Identify which cell holds the provided text, then report its (X, Y) central coordinate. 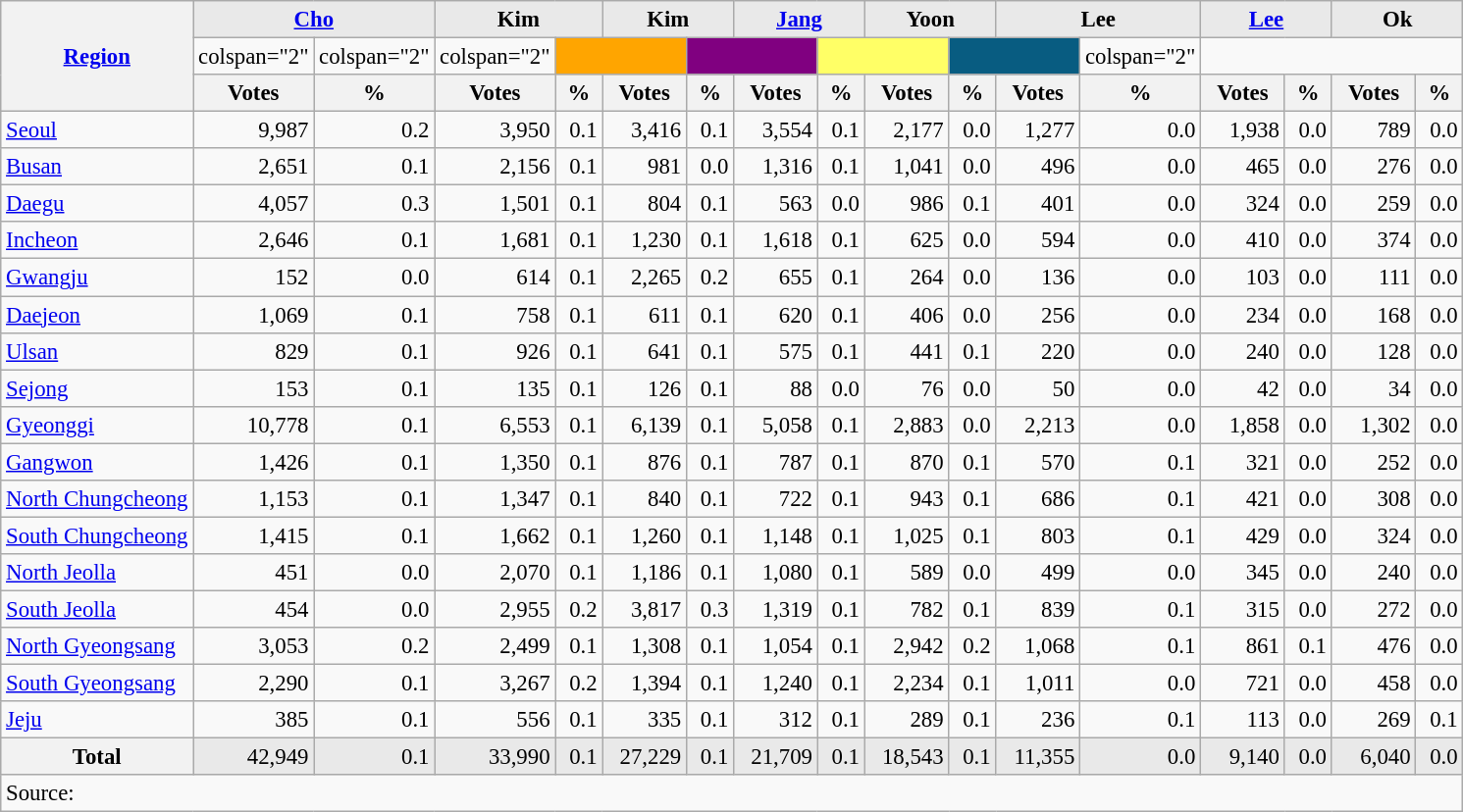
611 (645, 315)
North Chungcheong (97, 499)
1,319 (776, 609)
496 (1038, 167)
Jang (800, 20)
2,651 (253, 167)
269 (1374, 720)
Region (97, 57)
2,265 (645, 278)
33,990 (495, 757)
614 (495, 278)
1,681 (495, 240)
1,394 (645, 684)
876 (645, 462)
840 (645, 499)
2,646 (253, 240)
1,618 (776, 240)
South Jeolla (97, 609)
2,177 (907, 130)
42 (1243, 388)
168 (1374, 315)
1,302 (1374, 425)
441 (907, 351)
2,955 (495, 609)
6,040 (1374, 757)
Sejong (97, 388)
152 (253, 278)
1,858 (1243, 425)
3,053 (253, 646)
1,316 (776, 167)
Yoon (930, 20)
5,058 (776, 425)
Gwangju (97, 278)
345 (1243, 573)
2,234 (907, 684)
476 (1374, 646)
861 (1243, 646)
1,148 (776, 535)
2,213 (1038, 425)
South Gyeongsang (97, 684)
North Jeolla (97, 573)
Gangwon (97, 462)
374 (1374, 240)
1,025 (907, 535)
135 (495, 388)
3,950 (495, 130)
34 (1374, 388)
2,942 (907, 646)
256 (1038, 315)
335 (645, 720)
308 (1374, 499)
Source: (732, 793)
6,553 (495, 425)
829 (253, 351)
27,229 (645, 757)
264 (907, 278)
289 (907, 720)
758 (495, 315)
50 (1038, 388)
943 (907, 499)
556 (495, 720)
421 (1243, 499)
686 (1038, 499)
1,260 (645, 535)
1,011 (1038, 684)
9,987 (253, 130)
1,186 (645, 573)
986 (907, 204)
589 (907, 573)
641 (645, 351)
1,426 (253, 462)
Busan (97, 167)
803 (1038, 535)
234 (1243, 315)
315 (1243, 609)
981 (645, 167)
804 (645, 204)
1,277 (1038, 130)
1,347 (495, 499)
111 (1374, 278)
1,308 (645, 646)
252 (1374, 462)
465 (1243, 167)
1,501 (495, 204)
2,290 (253, 684)
1,153 (253, 499)
1,054 (776, 646)
926 (495, 351)
126 (645, 388)
3,416 (645, 130)
3,267 (495, 684)
1,938 (1243, 130)
410 (1243, 240)
454 (253, 609)
Daejeon (97, 315)
Daegu (97, 204)
2,156 (495, 167)
Ok (1397, 20)
458 (1374, 684)
1,350 (495, 462)
870 (907, 462)
220 (1038, 351)
136 (1038, 278)
153 (253, 388)
1,069 (253, 315)
3,554 (776, 130)
722 (776, 499)
6,139 (645, 425)
276 (1374, 167)
787 (776, 462)
625 (907, 240)
401 (1038, 204)
3,817 (645, 609)
782 (907, 609)
South Chungcheong (97, 535)
18,543 (907, 757)
1,240 (776, 684)
88 (776, 388)
1,041 (907, 167)
42,949 (253, 757)
North Gyeongsang (97, 646)
575 (776, 351)
451 (253, 573)
406 (907, 315)
Jeju (97, 720)
9,140 (1243, 757)
2,499 (495, 646)
Incheon (97, 240)
Cho (314, 20)
1,230 (645, 240)
312 (776, 720)
499 (1038, 573)
1,080 (776, 573)
1,068 (1038, 646)
21,709 (776, 757)
721 (1243, 684)
272 (1374, 609)
4,057 (253, 204)
2,883 (907, 425)
128 (1374, 351)
Total (97, 757)
570 (1038, 462)
620 (776, 315)
321 (1243, 462)
655 (776, 278)
594 (1038, 240)
429 (1243, 535)
2,070 (495, 573)
1,662 (495, 535)
Seoul (97, 130)
10,778 (253, 425)
385 (253, 720)
113 (1243, 720)
839 (1038, 609)
103 (1243, 278)
Ulsan (97, 351)
789 (1374, 130)
76 (907, 388)
563 (776, 204)
259 (1374, 204)
236 (1038, 720)
Gyeonggi (97, 425)
11,355 (1038, 757)
1,415 (253, 535)
